Pinpoint the cell where the given text exists, returning its [X, Y] midpoint coordinate. 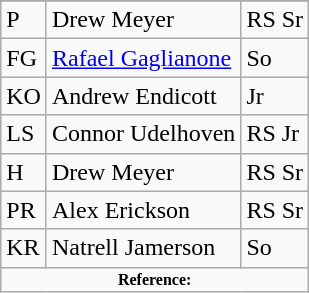
Connor Udelhoven [143, 134]
Andrew Endicott [143, 96]
PR [24, 210]
Jr [275, 96]
KR [24, 248]
Rafael Gaglianone [143, 58]
RS Jr [275, 134]
P [24, 20]
Natrell Jamerson [143, 248]
Reference: [155, 279]
KO [24, 96]
FG [24, 58]
LS [24, 134]
H [24, 172]
Alex Erickson [143, 210]
